Locate the cell with the specified text and output its (x, y) center coordinate. 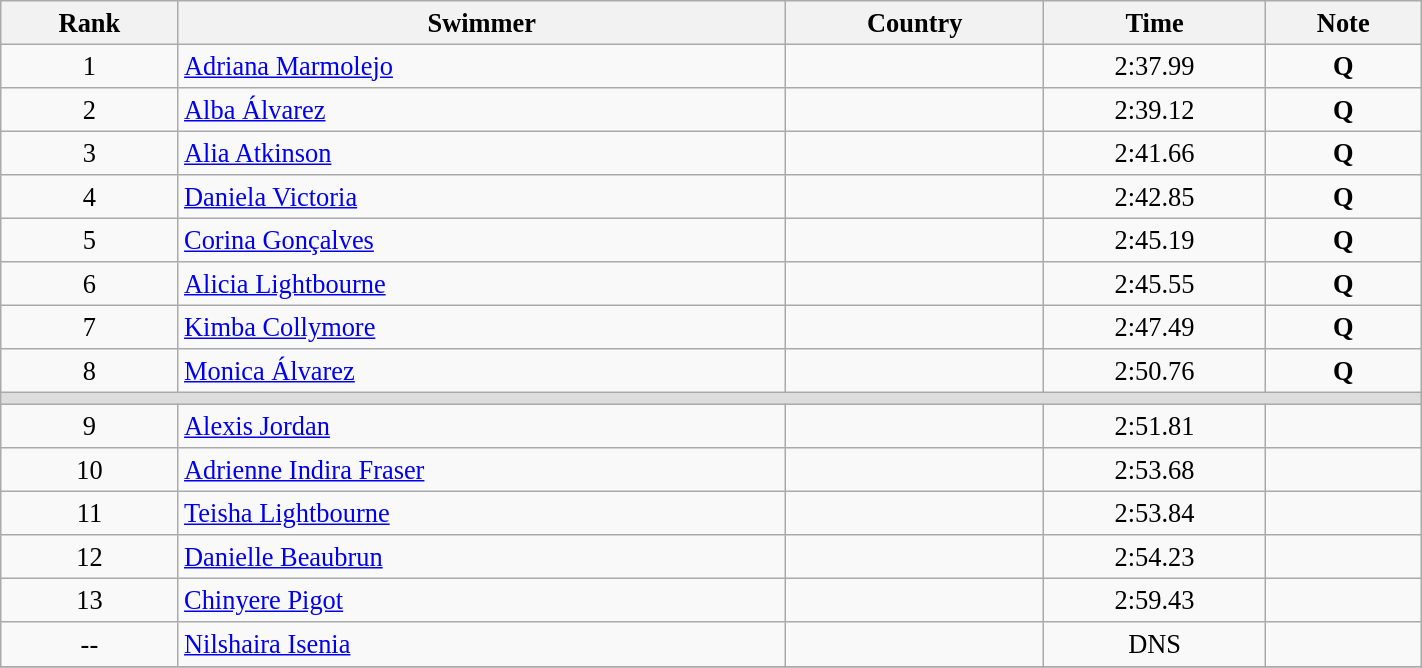
Kimba Collymore (482, 327)
2:50.76 (1154, 371)
2:39.12 (1154, 109)
5 (90, 240)
2:54.23 (1154, 557)
Teisha Lightbourne (482, 513)
Alicia Lightbourne (482, 284)
2 (90, 109)
3 (90, 153)
Alia Atkinson (482, 153)
Chinyere Pigot (482, 600)
-- (90, 644)
Daniela Victoria (482, 197)
Swimmer (482, 22)
6 (90, 284)
DNS (1154, 644)
Time (1154, 22)
2:42.85 (1154, 197)
Alexis Jordan (482, 426)
11 (90, 513)
2:51.81 (1154, 426)
4 (90, 197)
2:47.49 (1154, 327)
Note (1343, 22)
Monica Álvarez (482, 371)
Adrienne Indira Fraser (482, 470)
1 (90, 66)
Rank (90, 22)
Country (914, 22)
2:37.99 (1154, 66)
Adriana Marmolejo (482, 66)
2:45.55 (1154, 284)
2:41.66 (1154, 153)
8 (90, 371)
2:53.84 (1154, 513)
7 (90, 327)
2:45.19 (1154, 240)
10 (90, 470)
13 (90, 600)
9 (90, 426)
Corina Gonçalves (482, 240)
Danielle Beaubrun (482, 557)
2:53.68 (1154, 470)
Nilshaira Isenia (482, 644)
12 (90, 557)
2:59.43 (1154, 600)
Alba Álvarez (482, 109)
